Extract the [x, y] coordinate from the center of the cell holding the provided text.  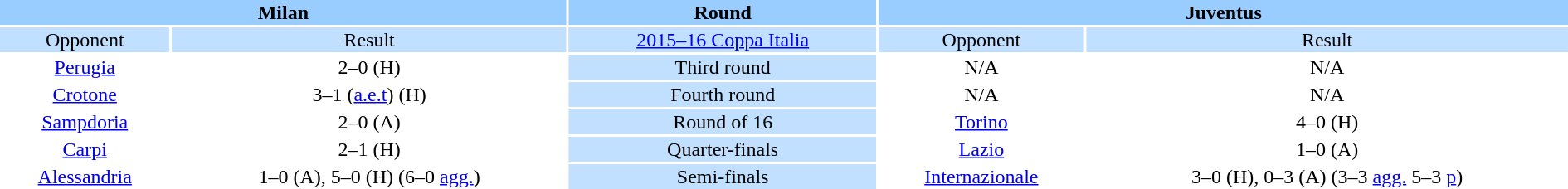
Crotone [85, 94]
2–0 (A) [368, 122]
2015–16 Coppa Italia [723, 40]
Third round [723, 67]
2–0 (H) [368, 67]
3–1 (a.e.t) (H) [368, 94]
Fourth round [723, 94]
3–0 (H), 0–3 (A) (3–3 agg. 5–3 p) [1327, 177]
Lazio [982, 149]
Milan [284, 12]
Round [723, 12]
Torino [982, 122]
Internazionale [982, 177]
Quarter-finals [723, 149]
Perugia [85, 67]
Sampdoria [85, 122]
2–1 (H) [368, 149]
Juventus [1224, 12]
Semi-finals [723, 177]
Round of 16 [723, 122]
4–0 (H) [1327, 122]
Alessandria [85, 177]
Carpi [85, 149]
1–0 (A), 5–0 (H) (6–0 agg.) [368, 177]
1–0 (A) [1327, 149]
